Search for the cell housing the specified text and yield its [x, y] center coordinate. 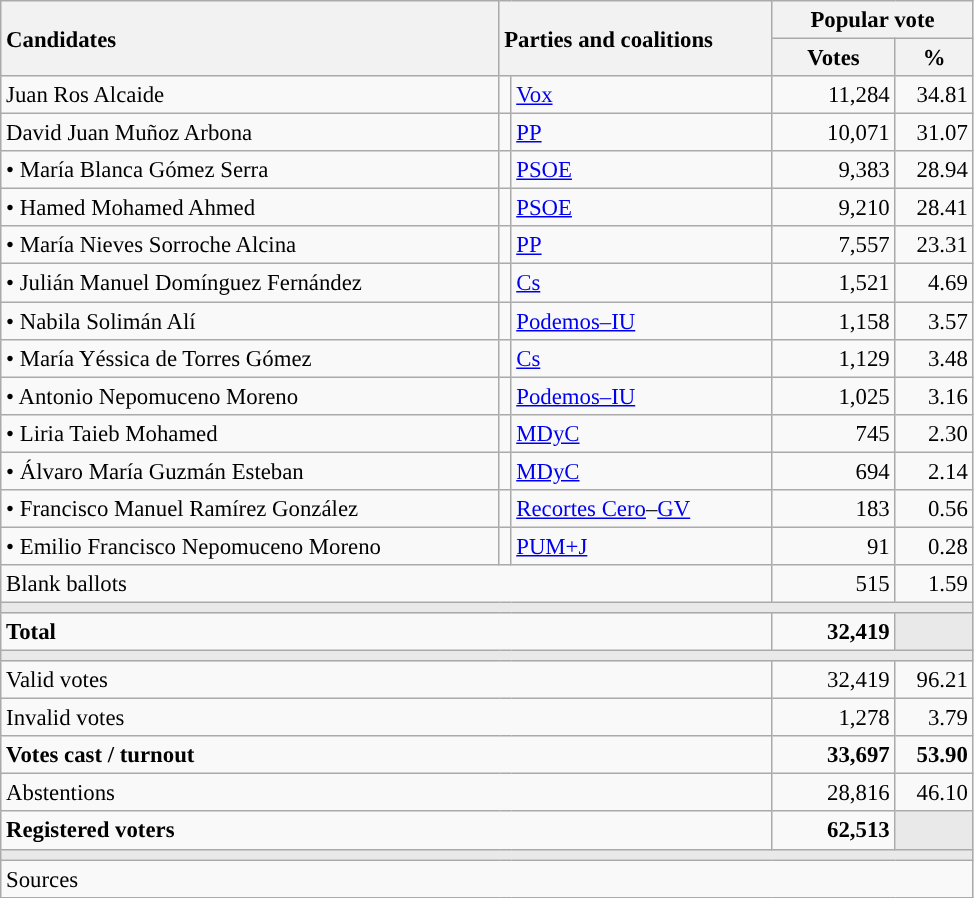
1,025 [834, 396]
Valid votes [386, 680]
183 [834, 509]
9,383 [834, 170]
Parties and coalitions [636, 38]
Total [386, 632]
3.16 [934, 396]
1,158 [834, 321]
7,557 [834, 245]
David Juan Muñoz Arbona [250, 133]
745 [834, 433]
515 [834, 584]
2.14 [934, 471]
• Francisco Manuel Ramírez González [250, 509]
10,071 [834, 133]
Votes cast / turnout [386, 755]
3.57 [934, 321]
33,697 [834, 755]
0.28 [934, 546]
1.59 [934, 584]
23.31 [934, 245]
• Nabila Solimán Alí [250, 321]
Popular vote [872, 20]
11,284 [834, 95]
Invalid votes [386, 718]
• María Nieves Sorroche Alcina [250, 245]
Blank ballots [386, 584]
2.30 [934, 433]
3.48 [934, 358]
1,278 [834, 718]
34.81 [934, 95]
• María Blanca Gómez Serra [250, 170]
28.41 [934, 208]
4.69 [934, 283]
% [934, 58]
694 [834, 471]
Candidates [250, 38]
• Hamed Mohamed Ahmed [250, 208]
1,129 [834, 358]
• Julián Manuel Domínguez Fernández [250, 283]
9,210 [834, 208]
Juan Ros Alcaide [250, 95]
Abstentions [386, 793]
Votes [834, 58]
• María Yéssica de Torres Gómez [250, 358]
1,521 [834, 283]
Vox [642, 95]
96.21 [934, 680]
0.56 [934, 509]
• Antonio Nepomuceno Moreno [250, 396]
• Álvaro María Guzmán Esteban [250, 471]
28,816 [834, 793]
28.94 [934, 170]
PUM+J [642, 546]
• Liria Taieb Mohamed [250, 433]
46.10 [934, 793]
• Emilio Francisco Nepomuceno Moreno [250, 546]
62,513 [834, 831]
3.79 [934, 718]
91 [834, 546]
Recortes Cero–GV [642, 509]
31.07 [934, 133]
Registered voters [386, 831]
53.90 [934, 755]
Sources [487, 879]
